Return [X, Y] of the center of cell containing provided text 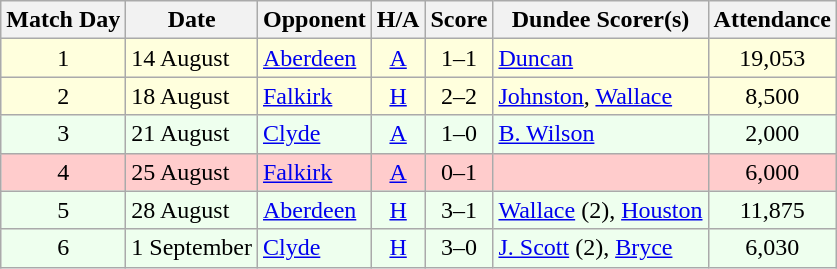
11,875 [772, 210]
2–2 [459, 96]
2 [64, 96]
6,000 [772, 172]
19,053 [772, 58]
8,500 [772, 96]
6,030 [772, 248]
1 September [192, 248]
1–1 [459, 58]
H/A [398, 20]
6 [64, 248]
Johnston, Wallace [600, 96]
Opponent [314, 20]
Match Day [64, 20]
Score [459, 20]
5 [64, 210]
25 August [192, 172]
J. Scott (2), Bryce [600, 248]
3–1 [459, 210]
Dundee Scorer(s) [600, 20]
18 August [192, 96]
1–0 [459, 134]
1 [64, 58]
Date [192, 20]
B. Wilson [600, 134]
Duncan [600, 58]
Wallace (2), Houston [600, 210]
14 August [192, 58]
4 [64, 172]
2,000 [772, 134]
3 [64, 134]
3–0 [459, 248]
0–1 [459, 172]
28 August [192, 210]
Attendance [772, 20]
21 August [192, 134]
